Search for the cell housing the specified text and yield its (x, y) center coordinate. 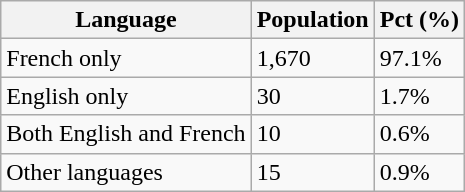
15 (312, 172)
Pct (%) (419, 20)
97.1% (419, 58)
English only (126, 96)
Population (312, 20)
0.9% (419, 172)
Language (126, 20)
1.7% (419, 96)
Other languages (126, 172)
30 (312, 96)
0.6% (419, 134)
10 (312, 134)
Both English and French (126, 134)
French only (126, 58)
1,670 (312, 58)
